Return (X, Y) of the center of cell containing provided text 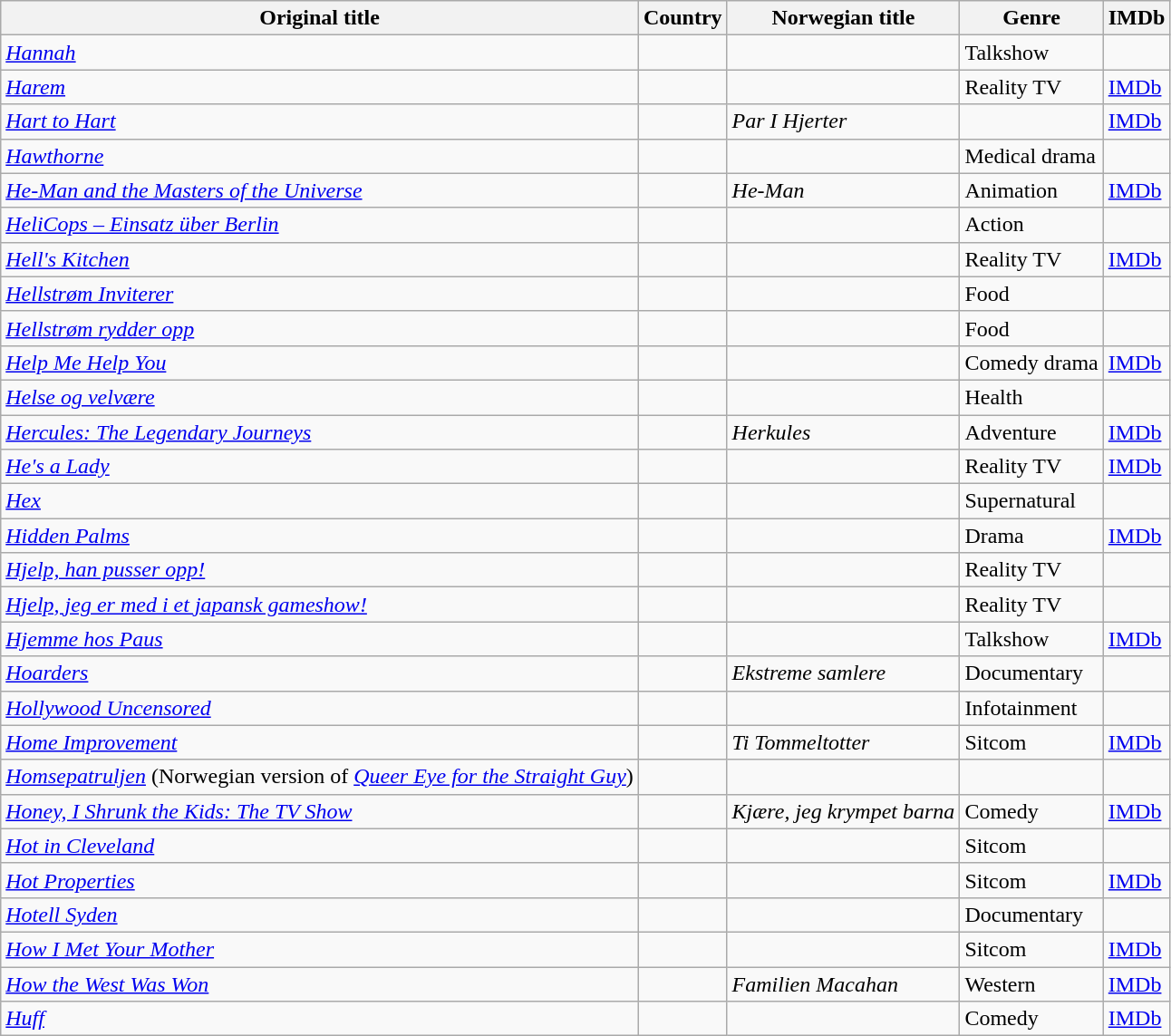
Home Improvement (320, 742)
Ti Tommeltotter (843, 742)
Homsepatruljen (Norwegian version of Queer Eye for the Straight Guy) (320, 777)
Hercules: The Legendary Journeys (320, 432)
Original title (320, 18)
He-Man (843, 190)
Hotell Syden (320, 915)
Hart to Hart (320, 121)
Hot in Cleveland (320, 846)
Hot Properties (320, 880)
Hollywood Uncensored (320, 708)
Hellstrøm Inviterer (320, 294)
Norwegian title (843, 18)
Health (1031, 397)
Hidden Palms (320, 536)
Comedy drama (1031, 363)
HeliCops – Einsatz über Berlin (320, 225)
Medical drama (1031, 156)
Hjemme hos Paus (320, 639)
Drama (1031, 536)
Adventure (1031, 432)
Supernatural (1031, 501)
Genre (1031, 18)
How I Met Your Mother (320, 949)
Country (682, 18)
Help Me Help You (320, 363)
Hjelp, han pusser opp! (320, 570)
Western (1031, 983)
Par I Hjerter (843, 121)
Familien Macahan (843, 983)
Action (1031, 225)
Harem (320, 87)
How the West Was Won (320, 983)
He's a Lady (320, 467)
Kjære, jeg krympet barna (843, 811)
Honey, I Shrunk the Kids: The TV Show (320, 811)
He-Man and the Masters of the Universe (320, 190)
Herkules (843, 432)
Ekstreme samlere (843, 673)
Hex (320, 501)
Hannah (320, 53)
Animation (1031, 190)
Hjelp, jeg er med i et japansk gameshow! (320, 605)
Infotainment (1031, 708)
Helse og velvære (320, 397)
Hawthorne (320, 156)
Hoarders (320, 673)
Hellstrøm rydder opp (320, 328)
Hell's Kitchen (320, 259)
Huff (320, 1019)
